From the cell containing the given text, extract its center point as (X, Y) coordinate. 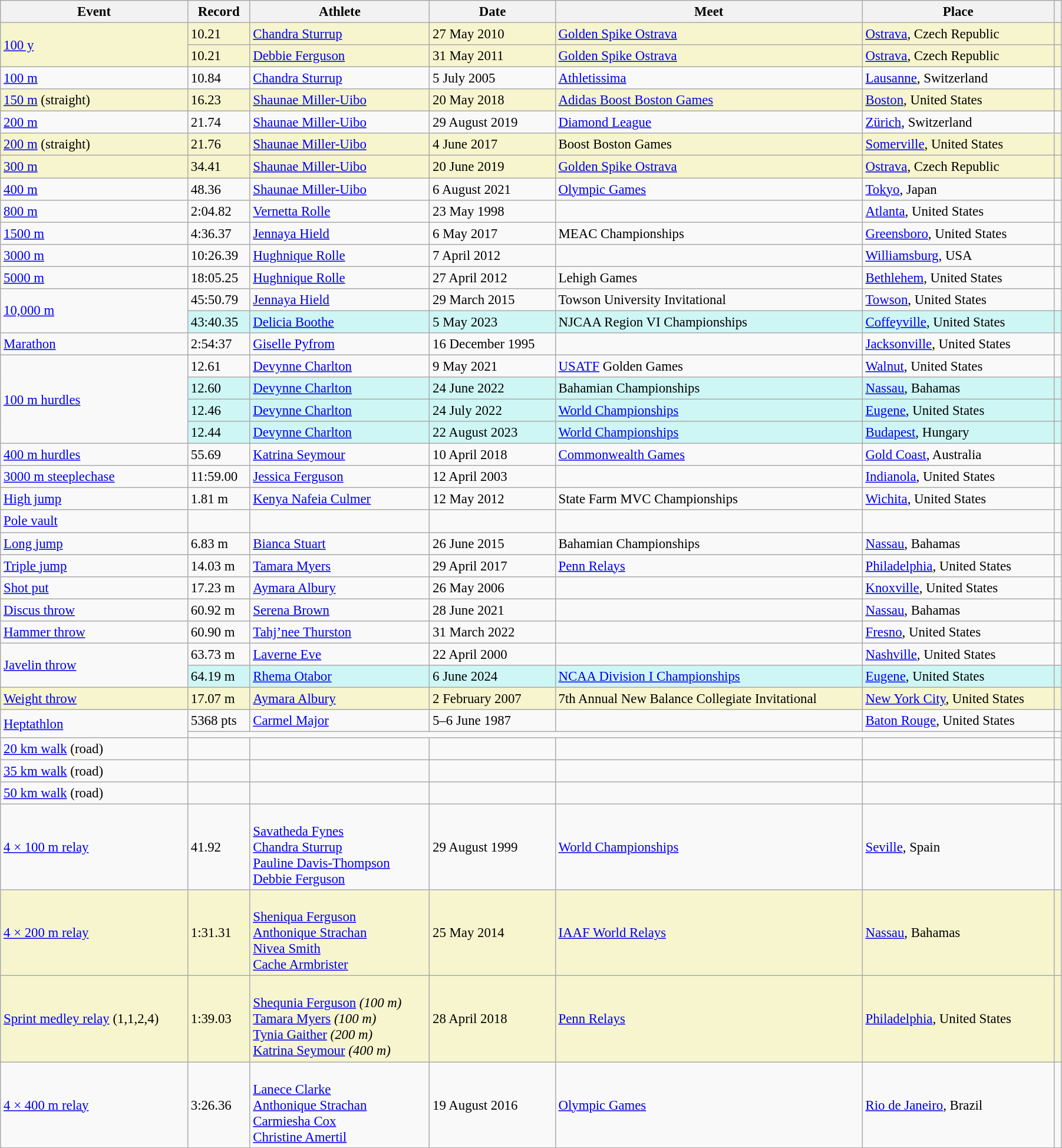
Pole vault (94, 522)
1:39.03 (219, 1019)
6 May 2017 (493, 233)
5000 m (94, 278)
Date (493, 12)
Javelin throw (94, 665)
3:26.36 (219, 1105)
29 August 1999 (493, 847)
24 July 2022 (493, 411)
29 August 2019 (493, 123)
6.83 m (219, 543)
Tamara Myers (339, 566)
2 February 2007 (493, 698)
Lausanne, Switzerland (958, 78)
5 May 2023 (493, 322)
25 May 2014 (493, 933)
Carmel Major (339, 721)
Bianca Stuart (339, 543)
23 May 1998 (493, 211)
Somerville, United States (958, 144)
Athlete (339, 12)
Marathon (94, 344)
Towson University Invitational (708, 300)
200 m (94, 123)
29 March 2015 (493, 300)
27 May 2010 (493, 34)
16.23 (219, 100)
4:36.37 (219, 233)
MEAC Championships (708, 233)
Adidas Boost Boston Games (708, 100)
100 m (94, 78)
12.46 (219, 411)
150 m (straight) (94, 100)
31 March 2022 (493, 632)
Bethlehem, United States (958, 278)
18:05.25 (219, 278)
5–6 June 1987 (493, 721)
200 m (straight) (94, 144)
Shot put (94, 588)
12 April 2003 (493, 477)
10.84 (219, 78)
Event (94, 12)
20 May 2018 (493, 100)
Commonwealth Games (708, 455)
Rhema Otabor (339, 677)
Laverne Eve (339, 654)
24 June 2022 (493, 388)
4 × 400 m relay (94, 1105)
7th Annual New Balance Collegiate Invitational (708, 698)
20 June 2019 (493, 167)
3000 m steeplechase (94, 477)
28 April 2018 (493, 1019)
300 m (94, 167)
Shequnia Ferguson (100 m)Tamara Myers (100 m)Tynia Gaither (200 m)Katrina Seymour (400 m) (339, 1019)
Coffeyville, United States (958, 322)
63.73 m (219, 654)
Delicia Boothe (339, 322)
Long jump (94, 543)
Debbie Ferguson (339, 56)
55.69 (219, 455)
New York City, United States (958, 698)
21.74 (219, 123)
60.92 m (219, 610)
USATF Golden Games (708, 366)
Williamsburg, USA (958, 255)
Knoxville, United States (958, 588)
Lanece ClarkeAnthonique StrachanCarmiesha CoxChristine Amertil (339, 1105)
400 m (94, 189)
5368 pts (219, 721)
20 km walk (road) (94, 749)
60.90 m (219, 632)
16 December 1995 (493, 344)
Tahj’nee Thurston (339, 632)
Hammer throw (94, 632)
Zürich, Switzerland (958, 123)
Serena Brown (339, 610)
Gold Coast, Australia (958, 455)
14.03 m (219, 566)
Budapest, Hungary (958, 433)
Jacksonville, United States (958, 344)
800 m (94, 211)
Towson, United States (958, 300)
12 May 2012 (493, 499)
64.19 m (219, 677)
Fresno, United States (958, 632)
Greensboro, United States (958, 233)
9 May 2021 (493, 366)
Sheniqua FergusonAnthonique StrachanNivea SmithCache Armbrister (339, 933)
28 June 2021 (493, 610)
12.61 (219, 366)
Lehigh Games (708, 278)
Atlanta, United States (958, 211)
27 April 2012 (493, 278)
Boston, United States (958, 100)
17.07 m (219, 698)
Weight throw (94, 698)
Jessica Ferguson (339, 477)
12.60 (219, 388)
19 August 2016 (493, 1105)
1500 m (94, 233)
48.36 (219, 189)
Athletissima (708, 78)
2:54:37 (219, 344)
6 June 2024 (493, 677)
43:40.35 (219, 322)
22 August 2023 (493, 433)
22 April 2000 (493, 654)
100 m hurdles (94, 399)
50 km walk (road) (94, 793)
Giselle Pyfrom (339, 344)
Wichita, United States (958, 499)
Diamond League (708, 123)
Discus throw (94, 610)
10:26.39 (219, 255)
2:04.82 (219, 211)
10,000 m (94, 311)
1.81 m (219, 499)
10 April 2018 (493, 455)
Heptathlon (94, 724)
26 June 2015 (493, 543)
5 July 2005 (493, 78)
11:59.00 (219, 477)
State Farm MVC Championships (708, 499)
35 km walk (road) (94, 771)
12.44 (219, 433)
4 × 100 m relay (94, 847)
400 m hurdles (94, 455)
Indianola, United States (958, 477)
Vernetta Rolle (339, 211)
45:50.79 (219, 300)
31 May 2011 (493, 56)
21.76 (219, 144)
Meet (708, 12)
26 May 2006 (493, 588)
34.41 (219, 167)
Seville, Spain (958, 847)
3000 m (94, 255)
17.23 m (219, 588)
High jump (94, 499)
NCAA Division I Championships (708, 677)
Nashville, United States (958, 654)
Kenya Nafeia Culmer (339, 499)
4 × 200 m relay (94, 933)
NJCAA Region VI Championships (708, 322)
6 August 2021 (493, 189)
7 April 2012 (493, 255)
Savatheda FynesChandra SturrupPauline Davis-ThompsonDebbie Ferguson (339, 847)
Triple jump (94, 566)
Baton Rouge, United States (958, 721)
Tokyo, Japan (958, 189)
41.92 (219, 847)
Place (958, 12)
Record (219, 12)
Katrina Seymour (339, 455)
Boost Boston Games (708, 144)
4 June 2017 (493, 144)
IAAF World Relays (708, 933)
Rio de Janeiro, Brazil (958, 1105)
1:31.31 (219, 933)
29 April 2017 (493, 566)
100 y (94, 45)
Sprint medley relay (1,1,2,4) (94, 1019)
Walnut, United States (958, 366)
